Find where the given text appears and provide that cell's center as [x, y] coordinate. 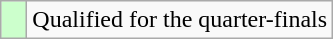
Qualified for the quarter-finals [180, 20]
